Extract the [x, y] coordinate from the center of the cell holding the provided text.  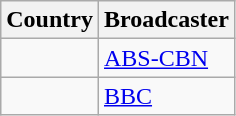
Broadcaster [166, 20]
BBC [166, 96]
ABS-CBN [166, 58]
Country [50, 20]
